Return the (x, y) coordinate for the center point of the cell that contains the specified text.  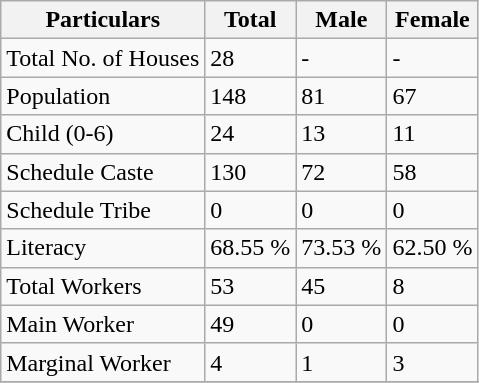
Literacy (103, 248)
4 (250, 362)
Female (432, 20)
67 (432, 96)
58 (432, 172)
49 (250, 324)
13 (342, 134)
11 (432, 134)
62.50 % (432, 248)
73.53 % (342, 248)
Schedule Caste (103, 172)
53 (250, 286)
72 (342, 172)
68.55 % (250, 248)
Marginal Worker (103, 362)
1 (342, 362)
8 (432, 286)
28 (250, 58)
45 (342, 286)
Total Workers (103, 286)
Particulars (103, 20)
81 (342, 96)
Total (250, 20)
Population (103, 96)
Total No. of Houses (103, 58)
3 (432, 362)
Child (0-6) (103, 134)
130 (250, 172)
24 (250, 134)
148 (250, 96)
Male (342, 20)
Main Worker (103, 324)
Schedule Tribe (103, 210)
